Identify which cell holds the provided text, then report its (x, y) central coordinate. 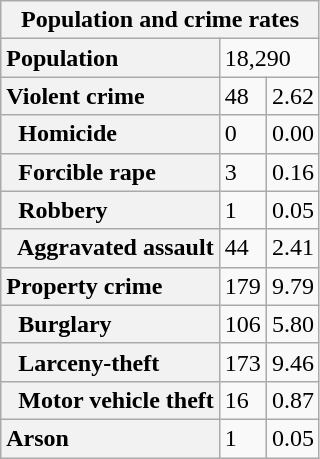
Forcible rape (110, 172)
Motor vehicle theft (110, 400)
173 (242, 362)
Burglary (110, 324)
Aggravated assault (110, 248)
3 (242, 172)
5.80 (292, 324)
48 (242, 96)
2.62 (292, 96)
Larceny-theft (110, 362)
16 (242, 400)
Robbery (110, 210)
9.79 (292, 286)
0 (242, 134)
44 (242, 248)
18,290 (269, 58)
Violent crime (110, 96)
Population (110, 58)
0.87 (292, 400)
Arson (110, 438)
Property crime (110, 286)
179 (242, 286)
Population and crime rates (160, 20)
106 (242, 324)
Homicide (110, 134)
0.16 (292, 172)
9.46 (292, 362)
0.00 (292, 134)
2.41 (292, 248)
